Scan for the cell matching the given text and deliver its [X, Y] coordinate at center. 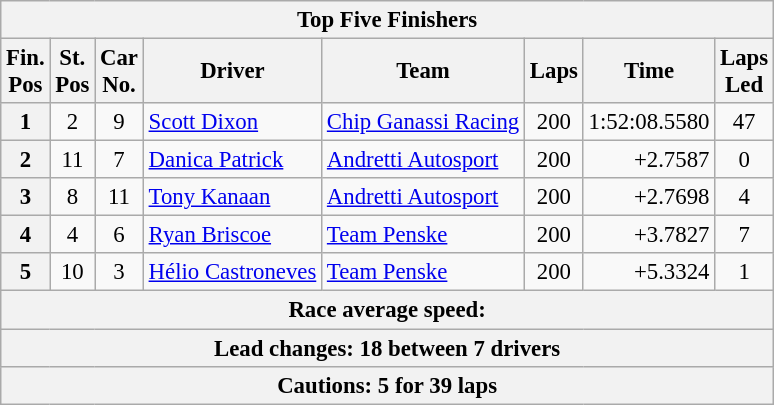
47 [744, 122]
1:52:08.5580 [648, 122]
Hélio Castroneves [232, 273]
Top Five Finishers [388, 20]
9 [120, 122]
Scott Dixon [232, 122]
Time [648, 72]
Driver [232, 72]
Race average speed: [388, 310]
Laps [554, 72]
0 [744, 160]
Chip Ganassi Racing [424, 122]
5 [26, 273]
+5.3324 [648, 273]
LapsLed [744, 72]
Ryan Briscoe [232, 235]
+2.7587 [648, 160]
+3.7827 [648, 235]
Team [424, 72]
St.Pos [72, 72]
Tony Kanaan [232, 197]
Lead changes: 18 between 7 drivers [388, 348]
8 [72, 197]
6 [120, 235]
Danica Patrick [232, 160]
Cautions: 5 for 39 laps [388, 385]
+2.7698 [648, 197]
CarNo. [120, 72]
Fin.Pos [26, 72]
10 [72, 273]
